For the text-containing cell, return its midpoint in (x, y) coordinate format. 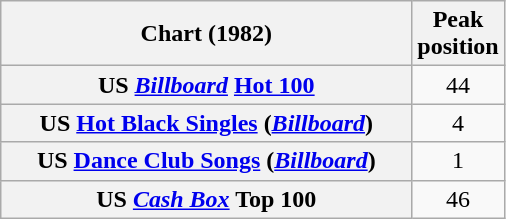
44 (458, 85)
US Cash Box Top 100 (206, 199)
US Dance Club Songs (Billboard) (206, 161)
US Hot Black Singles (Billboard) (206, 123)
Chart (1982) (206, 34)
4 (458, 123)
Peakposition (458, 34)
US Billboard Hot 100 (206, 85)
46 (458, 199)
1 (458, 161)
